Return (x, y) of the center of cell containing provided text 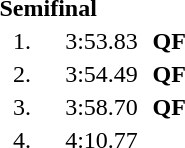
3:54.49 (102, 74)
3:58.70 (102, 107)
3:53.83 (102, 41)
